Scan for the cell matching the given text and deliver its [x, y] coordinate at center. 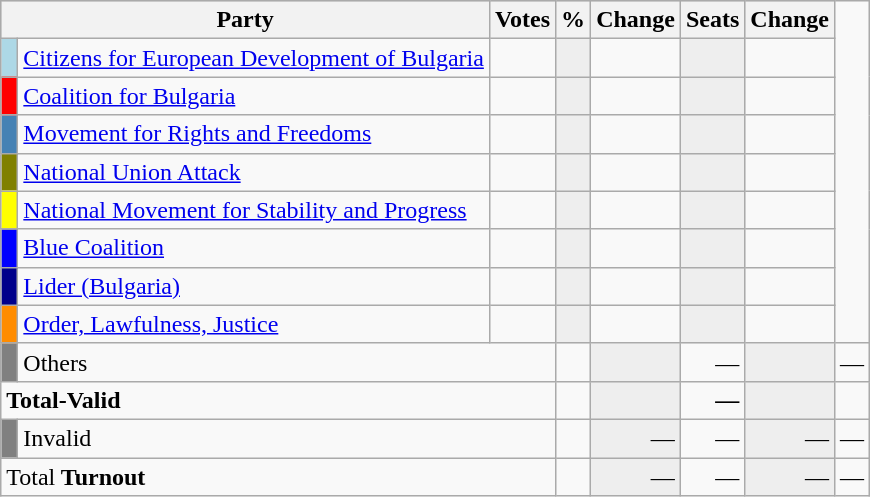
Total Turnout [278, 477]
Party [246, 20]
National Union Attack [254, 172]
Seats [712, 20]
Others [287, 362]
Citizens for European Development of Bulgaria [254, 58]
Order, Lawfulness, Justice [254, 324]
Votes [522, 20]
Invalid [287, 438]
Coalition for Bulgaria [254, 96]
Movement for Rights and Freedoms [254, 134]
National Movement for Stability and Progress [254, 210]
Blue Coalition [254, 248]
Total-Valid [278, 400]
Lider (Bulgaria) [254, 286]
% [574, 20]
